Output the (x, y) coordinate of the center of the cell containing the given text.  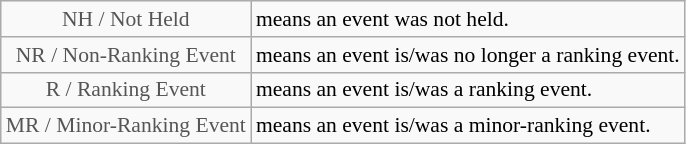
R / Ranking Event (126, 90)
means an event is/was a ranking event. (468, 90)
means an event is/was no longer a ranking event. (468, 55)
means an event is/was a minor-ranking event. (468, 126)
NR / Non-Ranking Event (126, 55)
means an event was not held. (468, 19)
NH / Not Held (126, 19)
MR / Minor-Ranking Event (126, 126)
